Output the (x, y) coordinate of the center of the cell containing the given text.  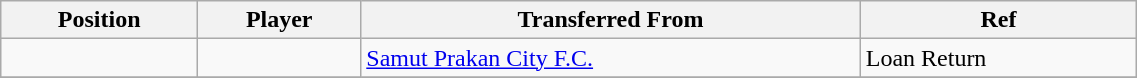
Ref (998, 20)
Loan Return (998, 58)
Player (280, 20)
Transferred From (610, 20)
Samut Prakan City F.C. (610, 58)
Position (100, 20)
